Detect which cell encompasses the target text, then output its [x, y] center coordinate. 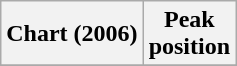
Chart (2006) [72, 34]
Peakposition [189, 34]
